Locate the cell with the specified text and output its (x, y) center coordinate. 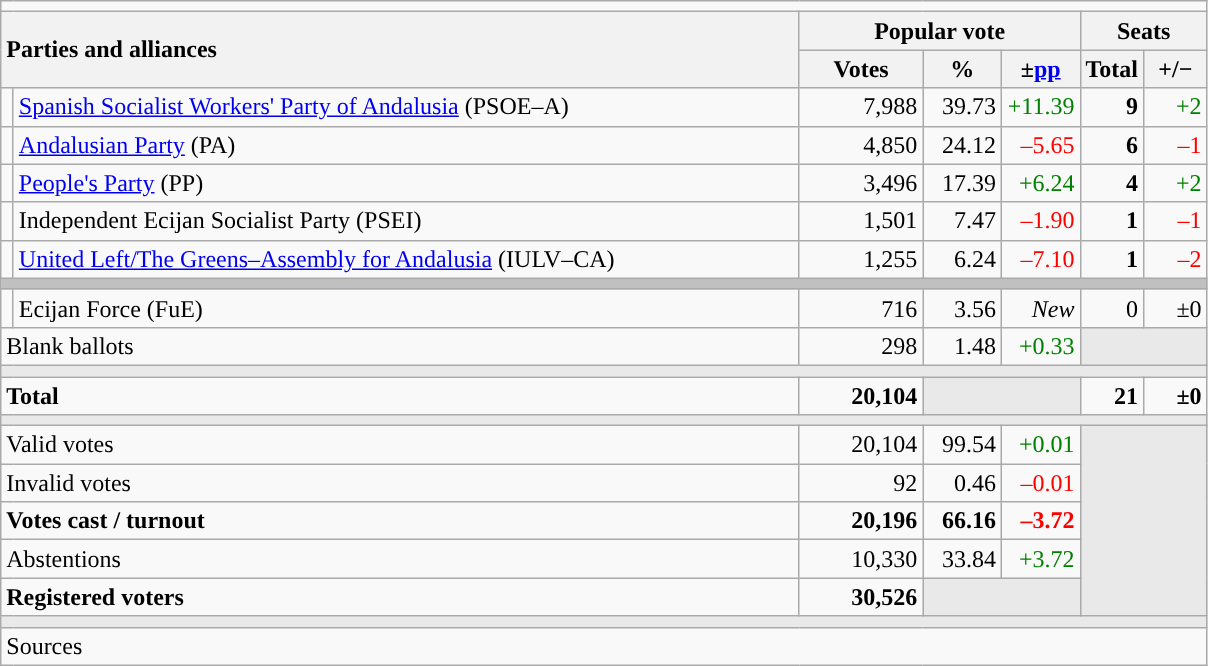
3.56 (962, 308)
Valid votes (400, 445)
Parties and alliances (400, 50)
–0.01 (1040, 483)
92 (861, 483)
10,330 (861, 559)
66.16 (962, 521)
Andalusian Party (PA) (406, 145)
39.73 (962, 107)
17.39 (962, 183)
Sources (604, 646)
+0.01 (1040, 445)
Independent Ecijan Socialist Party (PSEI) (406, 221)
1,255 (861, 259)
+/− (1176, 69)
Votes cast / turnout (400, 521)
24.12 (962, 145)
–2 (1176, 259)
4 (1112, 183)
People's Party (PP) (406, 183)
0.46 (962, 483)
Registered voters (400, 597)
99.54 (962, 445)
Seats (1144, 31)
–7.10 (1040, 259)
Invalid votes (400, 483)
Blank ballots (400, 346)
30,526 (861, 597)
1,501 (861, 221)
Popular vote (940, 31)
±pp (1040, 69)
9 (1112, 107)
4,850 (861, 145)
+3.72 (1040, 559)
6.24 (962, 259)
% (962, 69)
Votes (861, 69)
7.47 (962, 221)
6 (1112, 145)
716 (861, 308)
33.84 (962, 559)
1.48 (962, 346)
United Left/The Greens–Assembly for Andalusia (IULV–CA) (406, 259)
3,496 (861, 183)
–3.72 (1040, 521)
+0.33 (1040, 346)
21 (1112, 395)
20,196 (861, 521)
0 (1112, 308)
7,988 (861, 107)
+11.39 (1040, 107)
New (1040, 308)
Ecijan Force (FuE) (406, 308)
–1.90 (1040, 221)
298 (861, 346)
Abstentions (400, 559)
Spanish Socialist Workers' Party of Andalusia (PSOE–A) (406, 107)
+6.24 (1040, 183)
–5.65 (1040, 145)
